Identify which cell holds the provided text, then report its [x, y] central coordinate. 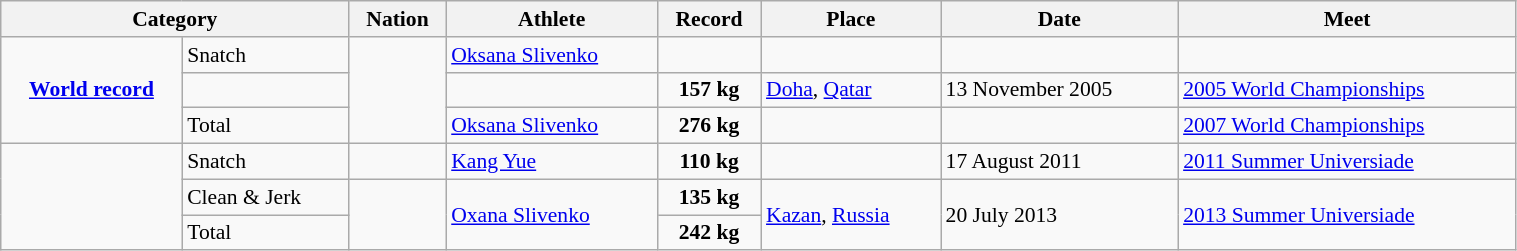
Nation [398, 19]
Athlete [552, 19]
17 August 2011 [1060, 162]
2011 Summer Universiade [1347, 162]
Date [1060, 19]
Record [709, 19]
2013 Summer Universiade [1347, 214]
Doha, Qatar [851, 90]
Place [851, 19]
Clean & Jerk [266, 197]
Kang Yue [552, 162]
Meet [1347, 19]
276 kg [709, 126]
110 kg [709, 162]
157 kg [709, 90]
World record [92, 90]
2005 World Championships [1347, 90]
Kazan, Russia [851, 214]
2007 World Championships [1347, 126]
Oxana Slivenko [552, 214]
135 kg [709, 197]
20 July 2013 [1060, 214]
13 November 2005 [1060, 90]
242 kg [709, 233]
Category [175, 19]
